From the cell containing the given text, extract its center point as [X, Y] coordinate. 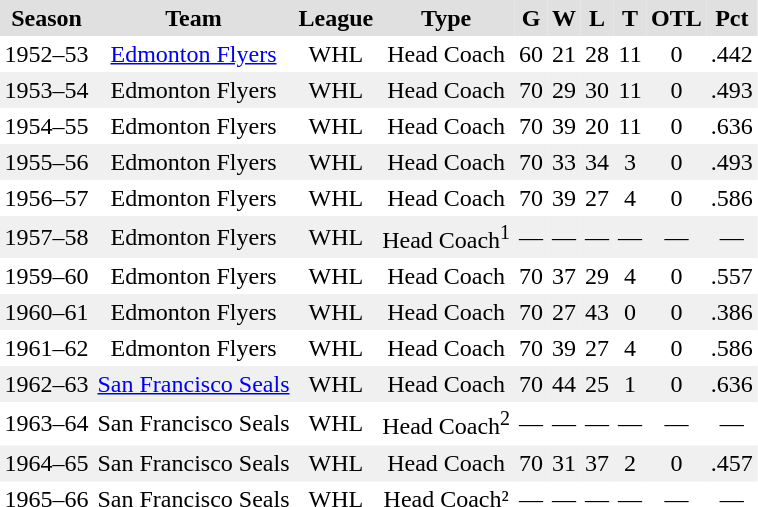
Team [194, 18]
Season [46, 18]
1962–63 [46, 384]
33 [564, 162]
Head Coach2 [446, 423]
Type [446, 18]
25 [598, 384]
G [532, 18]
.386 [732, 312]
60 [532, 54]
3 [630, 162]
31 [564, 463]
1960–61 [46, 312]
34 [598, 162]
1961–62 [46, 348]
League [336, 18]
T [630, 18]
1953–54 [46, 90]
1964–65 [46, 463]
Head Coach1 [446, 237]
.557 [732, 276]
20 [598, 126]
W [564, 18]
1 [630, 384]
1963–64 [46, 423]
1959–60 [46, 276]
44 [564, 384]
1956–57 [46, 198]
2 [630, 463]
30 [598, 90]
1955–56 [46, 162]
28 [598, 54]
Pct [732, 18]
1952–53 [46, 54]
1954–55 [46, 126]
OTL [677, 18]
L [598, 18]
.442 [732, 54]
.457 [732, 463]
43 [598, 312]
21 [564, 54]
1957–58 [46, 237]
